Scan for the cell matching the given text and deliver its [x, y] coordinate at center. 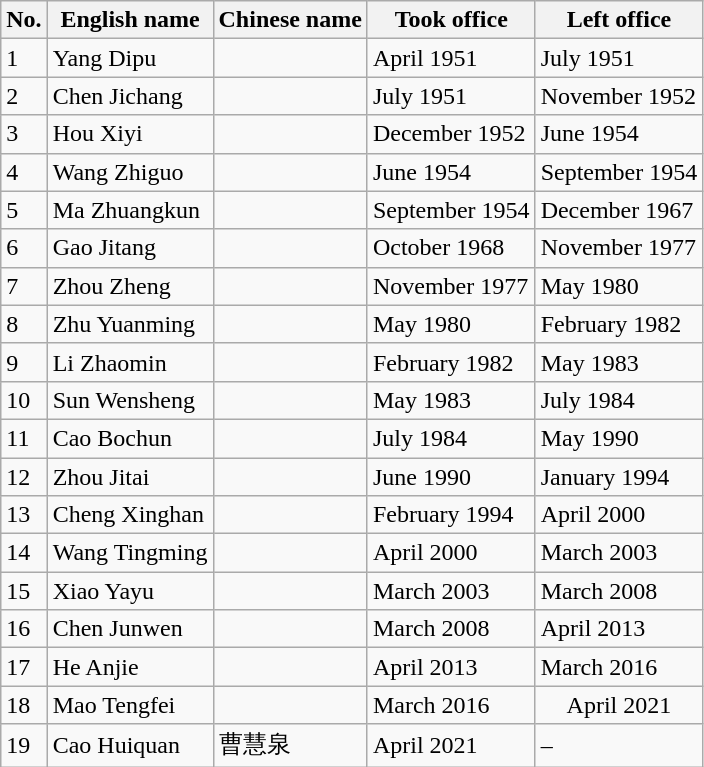
1 [24, 58]
4 [24, 172]
17 [24, 667]
Sun Wensheng [130, 400]
English name [130, 20]
Cao Huiquan [130, 746]
Chen Junwen [130, 629]
Chinese name [290, 20]
January 1994 [619, 477]
No. [24, 20]
8 [24, 324]
15 [24, 591]
Chen Jichang [130, 96]
Left office [619, 20]
Gao Jitang [130, 248]
6 [24, 248]
April 1951 [451, 58]
Cao Bochun [130, 438]
Took office [451, 20]
10 [24, 400]
December 1967 [619, 210]
Zhou Zheng [130, 286]
16 [24, 629]
2 [24, 96]
He Anjie [130, 667]
Hou Xiyi [130, 134]
Li Zhaomin [130, 362]
7 [24, 286]
5 [24, 210]
November 1952 [619, 96]
February 1994 [451, 515]
Cheng Xinghan [130, 515]
18 [24, 705]
Wang Tingming [130, 553]
14 [24, 553]
May 1990 [619, 438]
曹慧泉 [290, 746]
Mao Tengfei [130, 705]
11 [24, 438]
June 1990 [451, 477]
– [619, 746]
9 [24, 362]
Wang Zhiguo [130, 172]
Zhu Yuanming [130, 324]
19 [24, 746]
Yang Dipu [130, 58]
13 [24, 515]
12 [24, 477]
Ma Zhuangkun [130, 210]
3 [24, 134]
Zhou Jitai [130, 477]
December 1952 [451, 134]
Xiao Yayu [130, 591]
October 1968 [451, 248]
